Capture the cell that displays the provided text and extract its [X, Y] central coordinate. 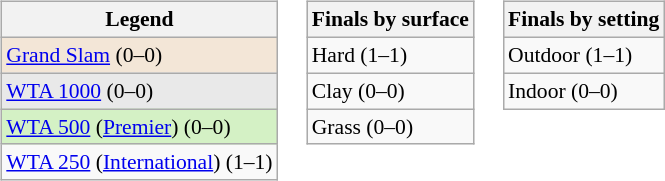
Legend [139, 20]
WTA 250 (International) (1–1) [139, 162]
Outdoor (1–1) [584, 55]
Finals by surface [390, 20]
WTA 1000 (0–0) [139, 91]
Indoor (0–0) [584, 91]
Grand Slam (0–0) [139, 55]
Finals by setting [584, 20]
Clay (0–0) [390, 91]
WTA 500 (Premier) (0–0) [139, 127]
Grass (0–0) [390, 127]
Hard (1–1) [390, 55]
